Determine the (x, y) coordinate at the center of the cell enclosing the given text.  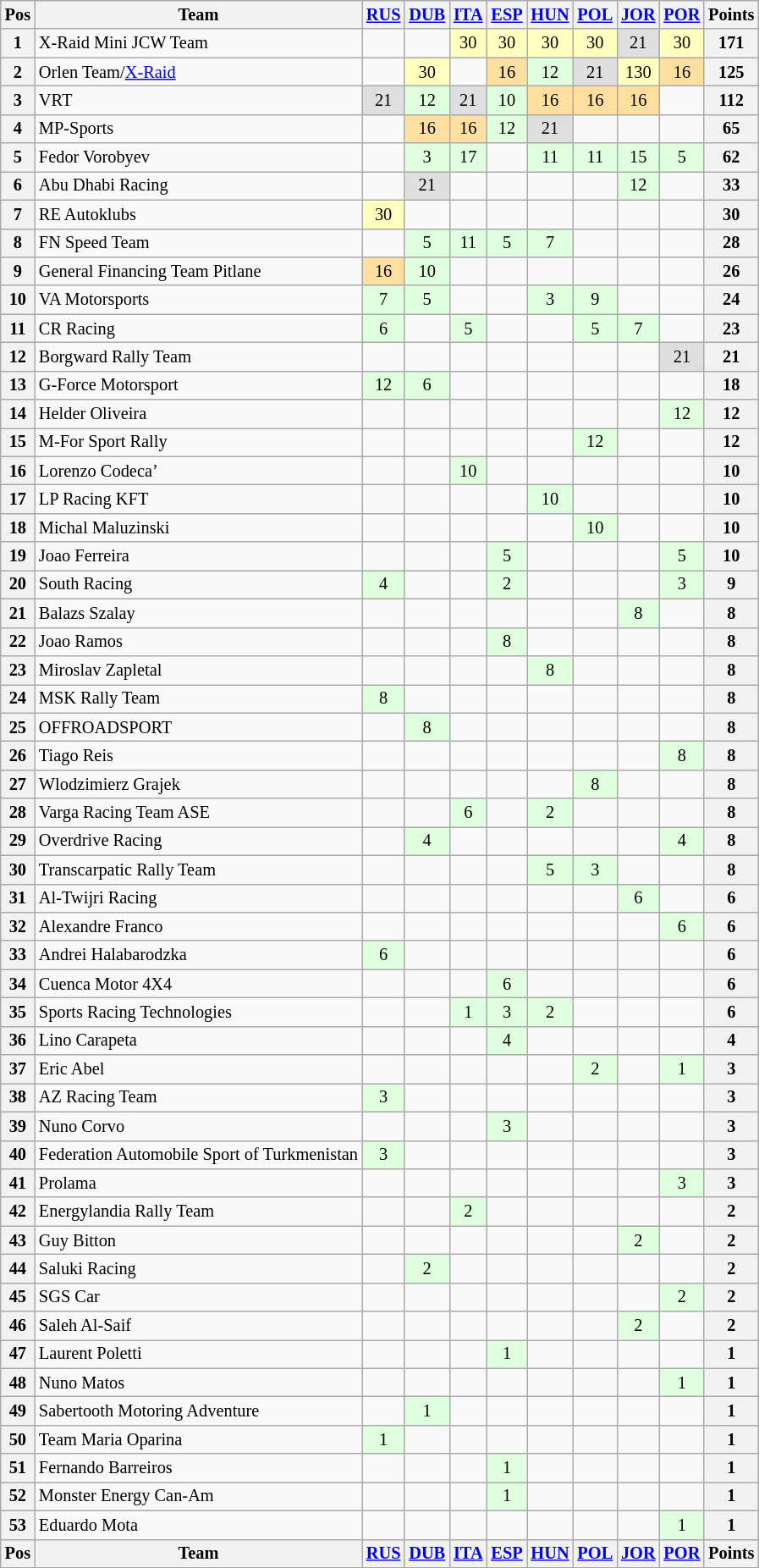
48 (18, 1383)
42 (18, 1212)
Alexandre Franco (198, 926)
AZ Racing Team (198, 1097)
General Financing Team Pitlane (198, 271)
Eric Abel (198, 1069)
M-For Sport Rally (198, 442)
Orlen Team/X-Raid (198, 72)
171 (731, 43)
G-Force Motorsport (198, 385)
Overdrive Racing (198, 841)
Sports Racing Technologies (198, 1012)
Abu Dhabi Racing (198, 185)
62 (731, 157)
49 (18, 1411)
44 (18, 1268)
Saluki Racing (198, 1268)
130 (638, 72)
13 (18, 385)
45 (18, 1297)
Varga Racing Team ASE (198, 813)
35 (18, 1012)
Guy Bitton (198, 1240)
Energylandia Rally Team (198, 1212)
Tiago Reis (198, 755)
Saleh Al-Saif (198, 1326)
37 (18, 1069)
53 (18, 1525)
MP-Sports (198, 129)
65 (731, 129)
Eduardo Mota (198, 1525)
Helder Oliveira (198, 414)
32 (18, 926)
52 (18, 1496)
27 (18, 784)
Nuno Matos (198, 1383)
Lorenzo Codeca’ (198, 471)
47 (18, 1354)
Lino Carapeta (198, 1041)
Sabertooth Motoring Adventure (198, 1411)
Prolama (198, 1183)
41 (18, 1183)
Miroslav Zapletal (198, 670)
Team Maria Oparina (198, 1439)
43 (18, 1240)
29 (18, 841)
Monster Energy Can-Am (198, 1496)
31 (18, 898)
34 (18, 984)
VRT (198, 100)
X-Raid Mini JCW Team (198, 43)
Fedor Vorobyev (198, 157)
Borgward Rally Team (198, 356)
VA Motorsports (198, 300)
South Racing (198, 584)
Michal Maluzinski (198, 527)
Nuno Corvo (198, 1126)
Transcarpatic Rally Team (198, 870)
51 (18, 1468)
Wlodzimierz Grajek (198, 784)
Cuenca Motor 4X4 (198, 984)
Andrei Halabarodzka (198, 955)
38 (18, 1097)
20 (18, 584)
50 (18, 1439)
FN Speed Team (198, 243)
Joao Ramos (198, 642)
CR Racing (198, 329)
39 (18, 1126)
Laurent Poletti (198, 1354)
Fernando Barreiros (198, 1468)
14 (18, 414)
Joao Ferreira (198, 556)
40 (18, 1155)
19 (18, 556)
125 (731, 72)
MSK Rally Team (198, 698)
Federation Automobile Sport of Turkmenistan (198, 1155)
36 (18, 1041)
OFFROADSPORT (198, 727)
112 (731, 100)
25 (18, 727)
Balazs Szalay (198, 613)
SGS Car (198, 1297)
RE Autoklubs (198, 214)
Al-Twijri Racing (198, 898)
46 (18, 1326)
LP Racing KFT (198, 499)
22 (18, 642)
